Locate the cell with the specified text and output its (x, y) center coordinate. 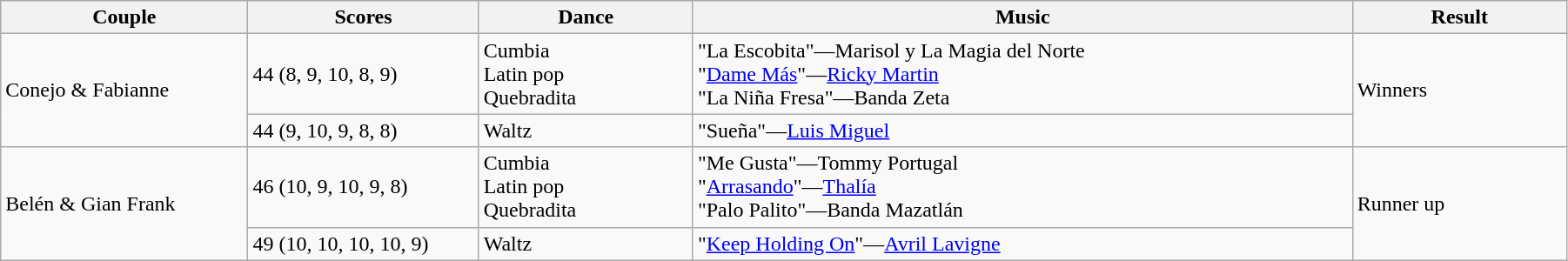
Belén & Gian Frank (124, 204)
Result (1459, 17)
Conejo & Fabianne (124, 90)
46 (10, 9, 10, 9, 8) (364, 187)
"Sueña"—Luis Miguel (1022, 130)
Dance (586, 17)
Music (1022, 17)
Scores (364, 17)
"La Escobita"—Marisol y La Magia del Norte"Dame Más"—Ricky Martin"La Niña Fresa"—Banda Zeta (1022, 74)
44 (8, 9, 10, 8, 9) (364, 74)
Runner up (1459, 204)
"Keep Holding On"—Avril Lavigne (1022, 244)
"Me Gusta"—Tommy Portugal"Arrasando"—Thalía"Palo Palito"—Banda Mazatlán (1022, 187)
49 (10, 10, 10, 10, 9) (364, 244)
Couple (124, 17)
44 (9, 10, 9, 8, 8) (364, 130)
Winners (1459, 90)
